Search for the cell housing the specified text and yield its (X, Y) center coordinate. 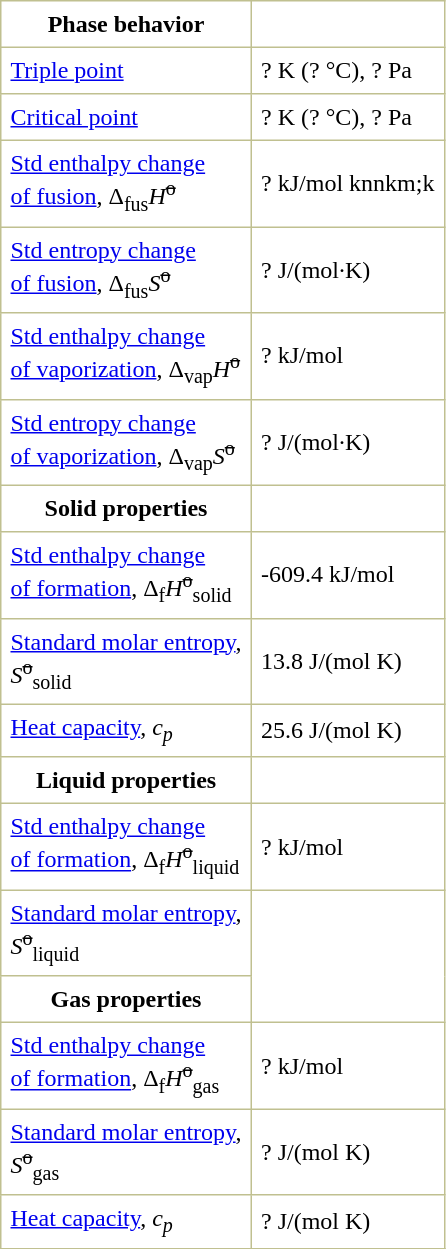
Std enthalpy changeof formation, ΔfHoliquid (126, 847)
Liquid properties (126, 780)
Std enthalpy changeof formation, ΔfHosolid (126, 575)
Standard molar entropy,Sogas (126, 1152)
? kJ/mol knnkm;k (348, 183)
-609.4 kJ/mol (348, 575)
Std enthalpy changeof fusion, ΔfusHo (126, 183)
Gas properties (126, 999)
Triple point (126, 70)
Std entropy changeof fusion, ΔfusSo (126, 270)
Critical point (126, 117)
Standard molar entropy,Sosolid (126, 661)
Std entropy changeof vaporization, ΔvapSo (126, 442)
Solid properties (126, 508)
Standard molar entropy,Soliquid (126, 933)
25.6 J/(mol K) (348, 730)
Std enthalpy changeof formation, ΔfHogas (126, 1066)
Std enthalpy changeof vaporization, ΔvapHo (126, 356)
13.8 J/(mol K) (348, 661)
Phase behavior (126, 24)
